Return (X, Y) of the center of cell containing provided text 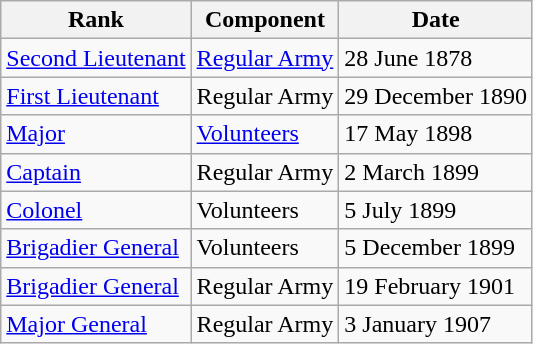
5 July 1899 (436, 210)
Component (265, 20)
Date (436, 20)
3 January 1907 (436, 324)
Colonel (96, 210)
Major General (96, 324)
First Lieutenant (96, 96)
17 May 1898 (436, 134)
Major (96, 134)
Captain (96, 172)
2 March 1899 (436, 172)
Second Lieutenant (96, 58)
5 December 1899 (436, 248)
28 June 1878 (436, 58)
19 February 1901 (436, 286)
Rank (96, 20)
29 December 1890 (436, 96)
